Capture the cell that displays the provided text and extract its [X, Y] central coordinate. 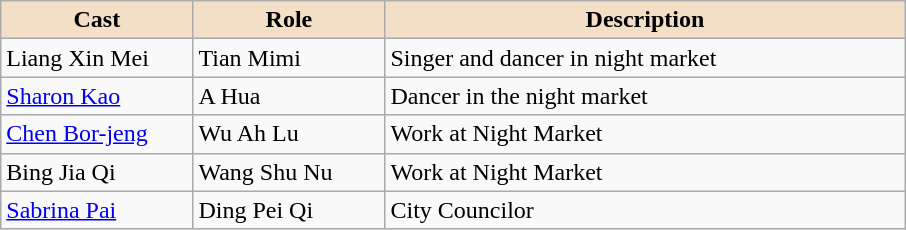
Dancer in the night market [645, 96]
Wang Shu Nu [289, 172]
Chen Bor-jeng [97, 134]
Liang Xin Mei [97, 58]
Singer and dancer in night market [645, 58]
Role [289, 20]
Sharon Kao [97, 96]
Description [645, 20]
Wu Ah Lu [289, 134]
Bing Jia Qi [97, 172]
Sabrina Pai [97, 210]
Tian Mimi [289, 58]
City Councilor [645, 210]
Ding Pei Qi [289, 210]
A Hua [289, 96]
Cast [97, 20]
